Return [x, y] of the center of cell containing provided text 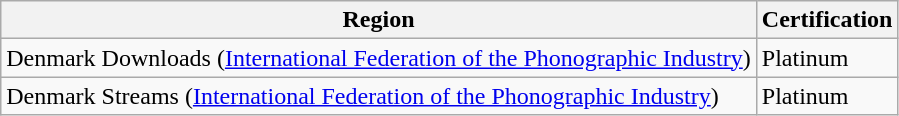
Region [379, 20]
Certification [827, 20]
Denmark Downloads (International Federation of the Phonographic Industry) [379, 58]
Denmark Streams (International Federation of the Phonographic Industry) [379, 96]
